Search for the cell housing the specified text and yield its (x, y) center coordinate. 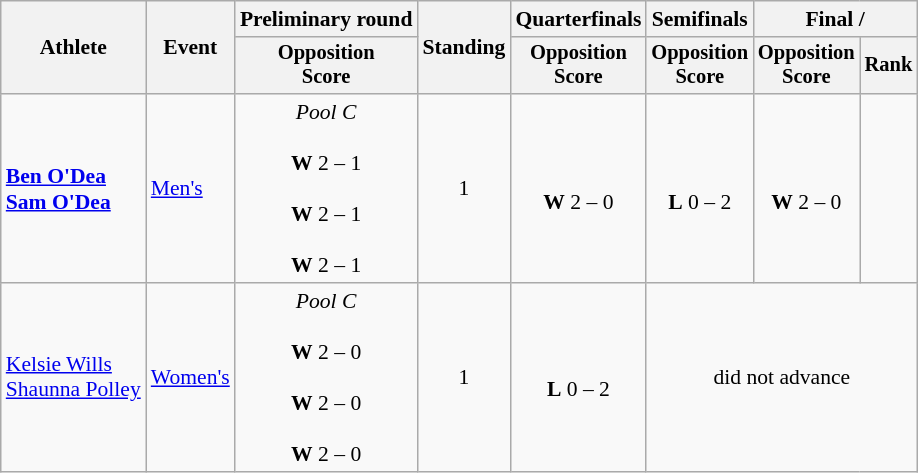
Kelsie WillsShaunna Polley (74, 378)
Event (190, 48)
Rank (889, 66)
Athlete (74, 48)
Quarterfinals (578, 19)
Men's (190, 188)
Pool CW 2 – 1W 2 – 1W 2 – 1 (326, 188)
Final / (835, 19)
Semifinals (700, 19)
Pool CW 2 – 0W 2 – 0W 2 – 0 (326, 378)
Preliminary round (326, 19)
Women's (190, 378)
did not advance (782, 378)
Standing (464, 48)
Ben O'DeaSam O'Dea (74, 188)
